From the cell containing the given text, extract its center point as [X, Y] coordinate. 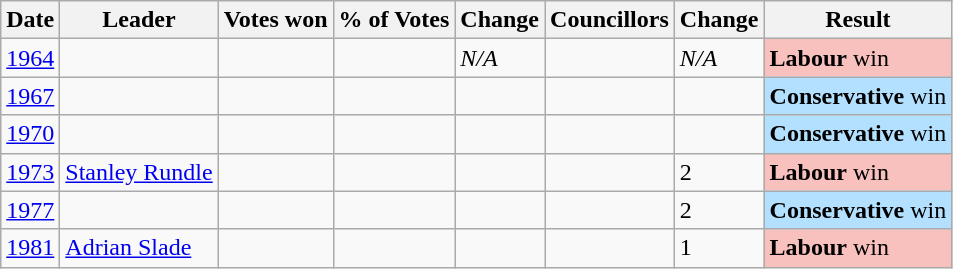
1981 [30, 248]
1970 [30, 134]
1977 [30, 210]
Adrian Slade [139, 248]
1964 [30, 58]
Votes won [276, 20]
Councillors [610, 20]
1973 [30, 172]
Stanley Rundle [139, 172]
Date [30, 20]
Result [858, 20]
Leader [139, 20]
1967 [30, 96]
% of Votes [394, 20]
1 [719, 248]
